Determine the [x, y] coordinate at the center of the cell enclosing the given text.  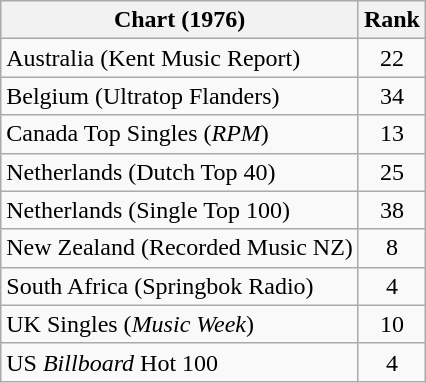
Rank [392, 20]
Netherlands (Dutch Top 40) [180, 172]
US Billboard Hot 100 [180, 362]
South Africa (Springbok Radio) [180, 286]
Netherlands (Single Top 100) [180, 210]
Australia (Kent Music Report) [180, 58]
10 [392, 324]
New Zealand (Recorded Music NZ) [180, 248]
Canada Top Singles (RPM) [180, 134]
25 [392, 172]
22 [392, 58]
34 [392, 96]
Chart (1976) [180, 20]
Belgium (Ultratop Flanders) [180, 96]
8 [392, 248]
38 [392, 210]
UK Singles (Music Week) [180, 324]
13 [392, 134]
